Capture the cell that displays the provided text and extract its (x, y) central coordinate. 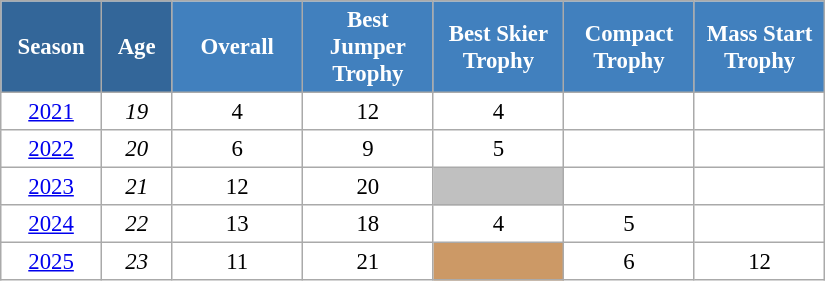
Best SkierTrophy (498, 47)
Season (52, 47)
9 (368, 149)
Best JumperTrophy (368, 47)
23 (136, 262)
18 (368, 224)
CompactTrophy (630, 47)
19 (136, 112)
2021 (52, 112)
11 (238, 262)
2024 (52, 224)
2023 (52, 187)
Mass StartTrophy (760, 47)
2025 (52, 262)
22 (136, 224)
13 (238, 224)
Overall (238, 47)
2022 (52, 149)
Age (136, 47)
